Search for the cell housing the specified text and yield its (X, Y) center coordinate. 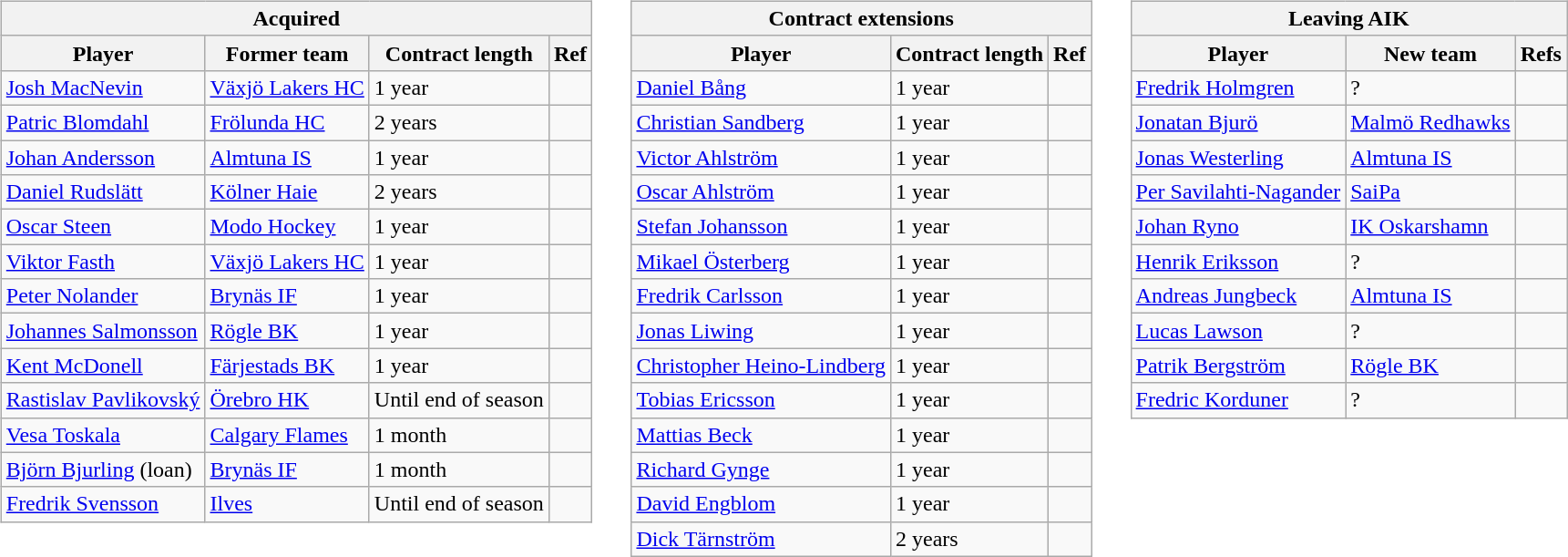
Viktor Fasth (103, 262)
Daniel Bång (762, 88)
SaiPa (1430, 192)
Richard Gynge (762, 469)
Kölner Haie (287, 192)
Johan Andersson (103, 158)
Örebro HK (287, 400)
Malmö Redhawks (1430, 122)
Modo Hockey (287, 227)
Jonas Westerling (1238, 158)
IK Oskarshamn (1430, 227)
Mikael Österberg (762, 262)
Jonatan Bjurö (1238, 122)
Oscar Ahlström (762, 192)
Christopher Heino-Lindberg (762, 366)
Victor Ahlström (762, 158)
Former team (287, 53)
Dick Tärnström (762, 539)
Henrik Eriksson (1238, 262)
Frölunda HC (287, 122)
Färjestads BK (287, 366)
New team (1430, 53)
Peter Nolander (103, 296)
Oscar Steen (103, 227)
Johan Ryno (1238, 227)
Calgary Flames (287, 435)
Lucas Lawson (1238, 331)
Daniel Rudslätt (103, 192)
Vesa Toskala (103, 435)
David Engblom (762, 504)
Fredrik Holmgren (1238, 88)
Per Savilahti-Nagander (1238, 192)
Acquired (296, 18)
Fredric Korduner (1238, 400)
Patric Blomdahl (103, 122)
Leaving AIK (1348, 18)
Jonas Liwing (762, 331)
Contract extensions (862, 18)
Refs (1541, 53)
Mattias Beck (762, 435)
Fredrik Svensson (103, 504)
Fredrik Carlsson (762, 296)
Tobias Ericsson (762, 400)
Johannes Salmonsson (103, 331)
Rastislav Pavlikovský (103, 400)
Christian Sandberg (762, 122)
Kent McDonell (103, 366)
Björn Bjurling (loan) (103, 469)
Ilves (287, 504)
Patrik Bergström (1238, 366)
Andreas Jungbeck (1238, 296)
Josh MacNevin (103, 88)
Stefan Johansson (762, 227)
